Identify which cell holds the provided text, then report its [x, y] central coordinate. 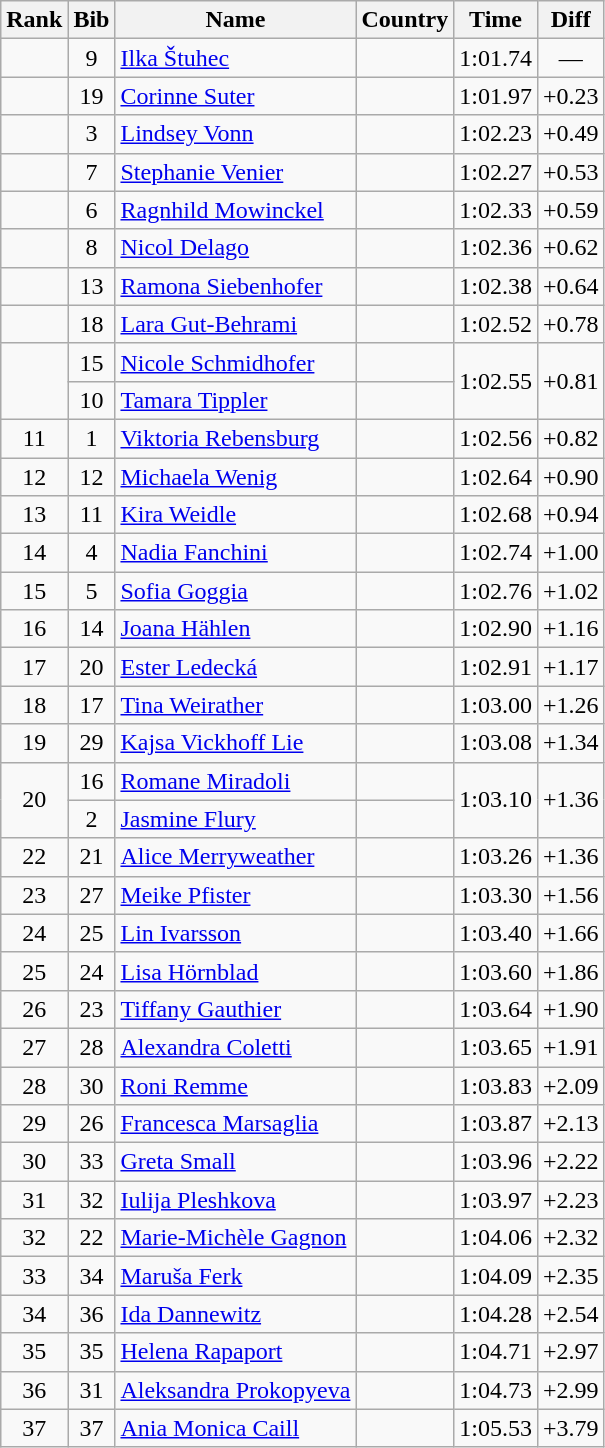
Time [496, 20]
1:02.56 [496, 438]
1:03.97 [496, 1200]
1:02.91 [496, 667]
1:01.74 [496, 58]
+2.23 [570, 1200]
1:03.65 [496, 1047]
+0.94 [570, 515]
Michaela Wenig [236, 477]
Greta Small [236, 1162]
+0.23 [570, 96]
Corinne Suter [236, 96]
+2.99 [570, 1390]
1:02.64 [496, 477]
1:02.23 [496, 134]
6 [92, 210]
1:02.74 [496, 553]
Kira Weidle [236, 515]
Romane Miradoli [236, 781]
1:04.06 [496, 1238]
+1.90 [570, 1009]
1:04.71 [496, 1352]
Maruša Ferk [236, 1276]
2 [92, 819]
— [570, 58]
1:03.40 [496, 933]
1:03.87 [496, 1124]
+0.53 [570, 172]
+1.00 [570, 553]
+1.66 [570, 933]
Nicole Schmidhofer [236, 362]
Francesca Marsaglia [236, 1124]
Country [405, 20]
1:04.09 [496, 1276]
Name [236, 20]
+1.17 [570, 667]
1:02.55 [496, 381]
Tamara Tippler [236, 400]
5 [92, 591]
1:02.52 [496, 324]
+0.59 [570, 210]
Jasmine Flury [236, 819]
+3.79 [570, 1428]
1:03.00 [496, 705]
+2.22 [570, 1162]
+0.82 [570, 438]
1:02.38 [496, 286]
Sofia Goggia [236, 591]
Helena Rapaport [236, 1352]
Iulija Pleshkova [236, 1200]
1:05.53 [496, 1428]
1:02.33 [496, 210]
1:01.97 [496, 96]
Ania Monica Caill [236, 1428]
Meike Pfister [236, 895]
+1.86 [570, 971]
+0.64 [570, 286]
+2.97 [570, 1352]
4 [92, 553]
Diff [570, 20]
Lin Ivarsson [236, 933]
+0.78 [570, 324]
+2.35 [570, 1276]
8 [92, 248]
1:04.73 [496, 1390]
+1.02 [570, 591]
Ester Ledecká [236, 667]
Tina Weirather [236, 705]
Nadia Fanchini [236, 553]
10 [92, 400]
Ida Dannewitz [236, 1314]
1:02.36 [496, 248]
1:03.10 [496, 800]
Marie-Michèle Gagnon [236, 1238]
+2.32 [570, 1238]
Lindsey Vonn [236, 134]
3 [92, 134]
Alice Merryweather [236, 857]
+2.13 [570, 1124]
9 [92, 58]
+0.49 [570, 134]
+0.81 [570, 381]
1:03.83 [496, 1085]
+2.54 [570, 1314]
Ilka Štuhec [236, 58]
1 [92, 438]
Bib [92, 20]
1:02.68 [496, 515]
Viktoria Rebensburg [236, 438]
7 [92, 172]
1:03.26 [496, 857]
+1.26 [570, 705]
1:04.28 [496, 1314]
1:03.08 [496, 743]
+1.91 [570, 1047]
21 [92, 857]
Lara Gut-Behrami [236, 324]
+0.62 [570, 248]
Joana Hählen [236, 629]
Lisa Hörnblad [236, 971]
+1.16 [570, 629]
Nicol Delago [236, 248]
1:02.27 [496, 172]
1:03.30 [496, 895]
1:03.60 [496, 971]
1:02.76 [496, 591]
Aleksandra Prokopyeva [236, 1390]
+2.09 [570, 1085]
1:02.90 [496, 629]
Ragnhild Mowinckel [236, 210]
Ramona Siebenhofer [236, 286]
Roni Remme [236, 1085]
Rank [34, 20]
1:03.64 [496, 1009]
Tiffany Gauthier [236, 1009]
1:03.96 [496, 1162]
+0.90 [570, 477]
+1.56 [570, 895]
Alexandra Coletti [236, 1047]
Kajsa Vickhoff Lie [236, 743]
+1.34 [570, 743]
Stephanie Venier [236, 172]
